Find where the given text appears and provide that cell's center as [X, Y] coordinate. 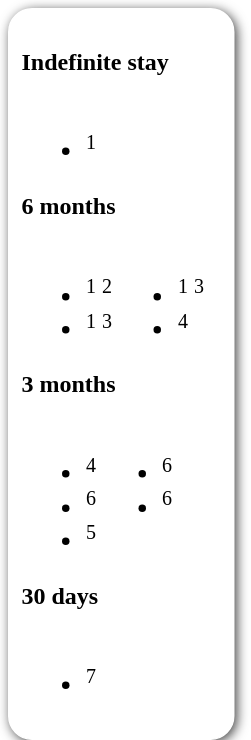
465 [60, 490]
66 [138, 490]
7 [60, 668]
1 34 [162, 296]
1 21 3 [68, 296]
Indefinite stay 1 6 months 1 21 3 1 34 3 months 465 66 30 days 7 [118, 374]
1 [60, 134]
